Extract the (X, Y) coordinate from the center of the cell holding the provided text.  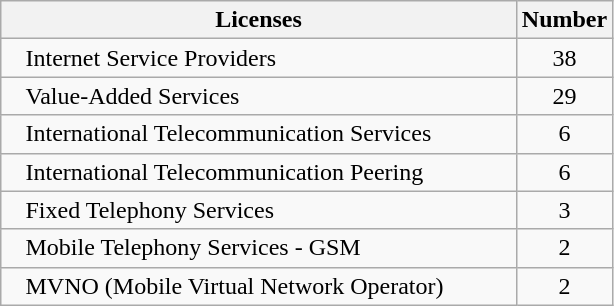
Number (564, 20)
3 (564, 210)
38 (564, 58)
MVNO (Mobile Virtual Network Operator) (259, 286)
International Telecommunication Peering (259, 172)
Value-Added Services (259, 96)
Fixed Telephony Services (259, 210)
29 (564, 96)
Licenses (259, 20)
International Telecommunication Services (259, 134)
Internet Service Providers (259, 58)
Mobile Telephony Services - GSM (259, 248)
